From the cell containing the given text, extract its center point as [x, y] coordinate. 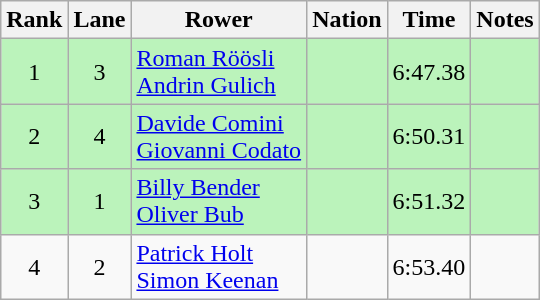
Nation [347, 20]
Lane [100, 20]
Patrick HoltSimon Keenan [219, 266]
6:47.38 [429, 72]
Davide CominiGiovanni Codato [219, 136]
Rank [34, 20]
Roman RöösliAndrin Gulich [219, 72]
Time [429, 20]
Rower [219, 20]
Notes [505, 20]
Billy BenderOliver Bub [219, 202]
6:51.32 [429, 202]
6:50.31 [429, 136]
6:53.40 [429, 266]
